From the cell containing the given text, extract its center point as [x, y] coordinate. 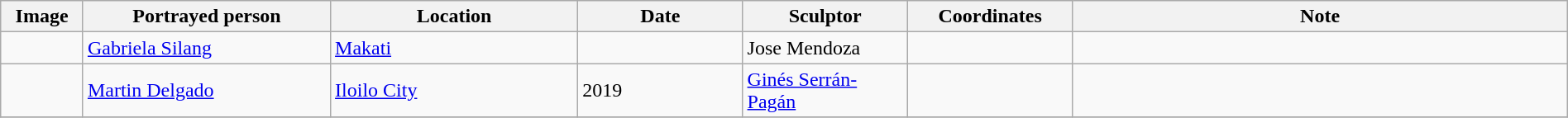
Portrayed person [207, 17]
Gabriela Silang [207, 48]
Jose Mendoza [825, 48]
Ginés Serrán-Pagán [825, 91]
Location [455, 17]
Sculptor [825, 17]
Martin Delgado [207, 91]
Note [1320, 17]
Iloilo City [455, 91]
Date [660, 17]
2019 [660, 91]
Image [42, 17]
Makati [455, 48]
Coordinates [989, 17]
